Determine the [X, Y] coordinate at the center of the cell enclosing the given text.  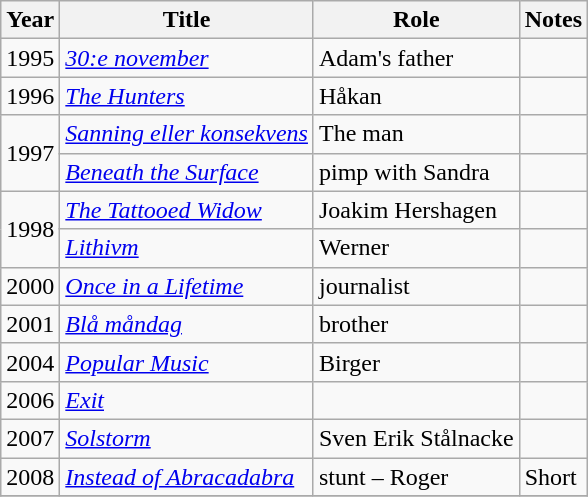
Beneath the Surface [187, 172]
Håkan [416, 96]
Year [30, 20]
Role [416, 20]
journalist [416, 286]
2007 [30, 438]
Exit [187, 400]
1996 [30, 96]
Sanning eller konsekvens [187, 134]
2001 [30, 324]
Adam's father [416, 58]
Solstorm [187, 438]
Werner [416, 248]
1998 [30, 229]
Lithivm [187, 248]
The Hunters [187, 96]
2000 [30, 286]
2004 [30, 362]
The Tattooed Widow [187, 210]
brother [416, 324]
Instead of Abracadabra [187, 477]
Once in a Lifetime [187, 286]
Popular Music [187, 362]
30:e november [187, 58]
2006 [30, 400]
1995 [30, 58]
Short [553, 477]
stunt – Roger [416, 477]
Sven Erik Stålnacke [416, 438]
Notes [553, 20]
Birger [416, 362]
pimp with Sandra [416, 172]
Title [187, 20]
Joakim Hershagen [416, 210]
Blå måndag [187, 324]
The man [416, 134]
2008 [30, 477]
1997 [30, 153]
